Determine the [x, y] coordinate at the center of the cell enclosing the given text.  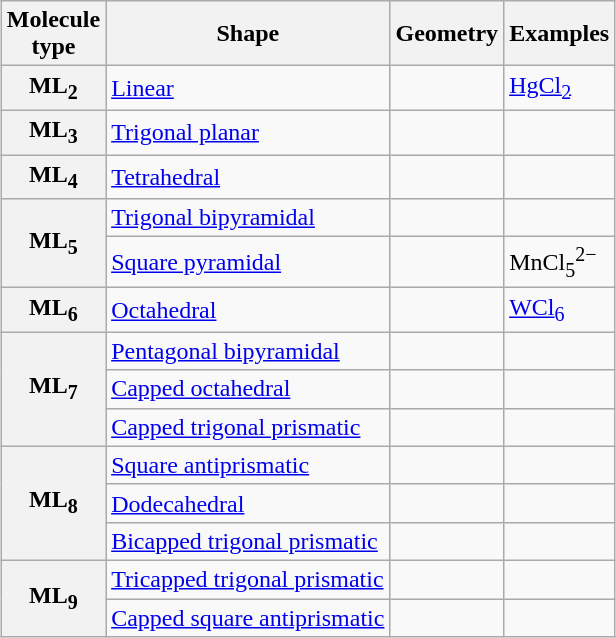
Linear [248, 88]
WCl6 [560, 310]
ML6 [53, 310]
ML7 [53, 389]
HgCl2 [560, 88]
Trigonal bipyramidal [248, 218]
Octahedral [248, 310]
Square pyramidal [248, 262]
ML3 [53, 132]
Shape [248, 34]
ML9 [53, 598]
Bicapped trigonal prismatic [248, 541]
MnCl52− [560, 262]
ML5 [53, 244]
Capped octahedral [248, 389]
Capped trigonal prismatic [248, 427]
Examples [560, 34]
Capped square antiprismatic [248, 618]
Geometry [447, 34]
ML4 [53, 176]
Tetrahedral [248, 176]
Square antiprismatic [248, 465]
Tricapped trigonal prismatic [248, 579]
Trigonal planar [248, 132]
Molecule type [53, 34]
ML2 [53, 88]
Dodecahedral [248, 503]
ML8 [53, 503]
Pentagonal bipyramidal [248, 351]
